Pinpoint the cell where the given text exists, returning its [X, Y] midpoint coordinate. 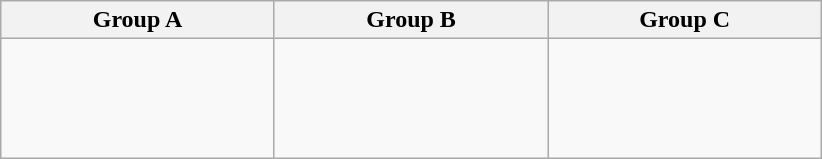
Group A [138, 20]
Group B [411, 20]
Group C [685, 20]
